Provide the [x, y] coordinate of the cell's center where the given text is located.  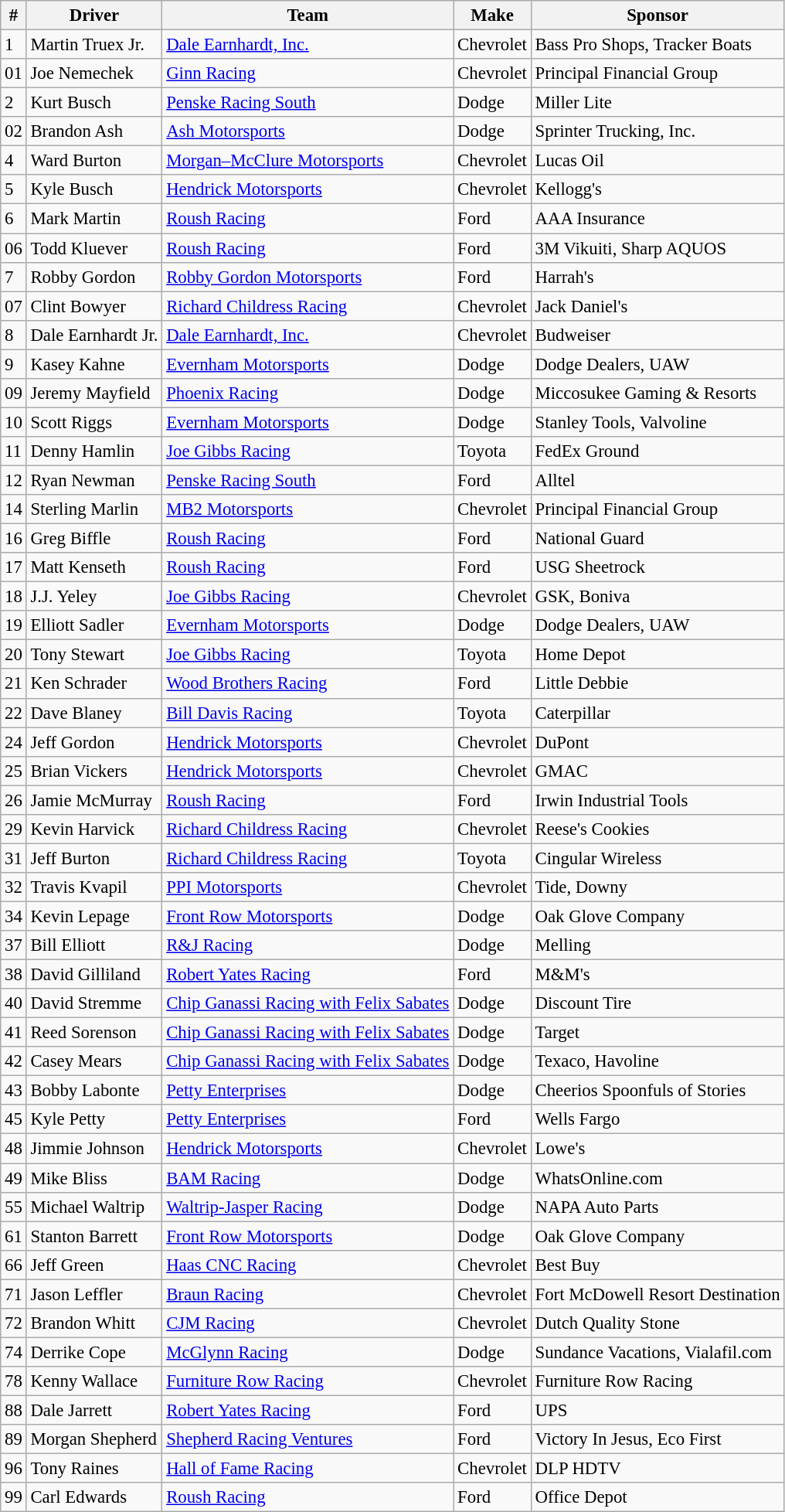
Kevin Lepage [94, 916]
42 [14, 1061]
12 [14, 480]
Kasey Kahne [94, 364]
Tide, Downy [658, 887]
Reese's Cookies [658, 829]
Little Debbie [658, 684]
72 [14, 1323]
Bass Pro Shops, Tracker Boats [658, 45]
2 [14, 103]
MB2 Motorsports [308, 509]
CJM Racing [308, 1323]
Robby Gordon Motorsports [308, 277]
R&J Racing [308, 945]
Greg Biffle [94, 539]
Sprinter Trucking, Inc. [658, 131]
Hall of Fame Racing [308, 1469]
Brandon Ash [94, 131]
Elliott Sadler [94, 625]
32 [14, 887]
McGlynn Racing [308, 1352]
Victory In Jesus, Eco First [658, 1439]
Denny Hamlin [94, 451]
Todd Kluever [94, 248]
Clint Bowyer [94, 306]
61 [14, 1236]
Shepherd Racing Ventures [308, 1439]
Bill Elliott [94, 945]
3M Vikuiti, Sharp AQUOS [658, 248]
Phoenix Racing [308, 393]
GMAC [658, 771]
Kenny Wallace [94, 1381]
Kevin Harvick [94, 829]
Sponsor [658, 15]
USG Sheetrock [658, 567]
NAPA Auto Parts [658, 1207]
Jamie McMurray [94, 800]
WhatsOnline.com [658, 1178]
22 [14, 713]
Make [492, 15]
16 [14, 539]
43 [14, 1091]
07 [14, 306]
Kyle Busch [94, 189]
Cheerios Spoonfuls of Stories [658, 1091]
74 [14, 1352]
Driver [94, 15]
Best Buy [658, 1265]
Home Depot [658, 655]
Dave Blaney [94, 713]
DuPont [658, 742]
Texaco, Havoline [658, 1061]
Tony Stewart [94, 655]
AAA Insurance [658, 219]
88 [14, 1410]
99 [14, 1497]
Mark Martin [94, 219]
40 [14, 1003]
Caterpillar [658, 713]
FedEx Ground [658, 451]
Cingular Wireless [658, 858]
38 [14, 975]
Robby Gordon [94, 277]
David Stremme [94, 1003]
09 [14, 393]
Morgan–McClure Motorsports [308, 161]
29 [14, 829]
Miller Lite [658, 103]
17 [14, 567]
19 [14, 625]
41 [14, 1033]
Budweiser [658, 335]
M&M's [658, 975]
6 [14, 219]
Team [308, 15]
Jeremy Mayfield [94, 393]
Miccosukee Gaming & Resorts [658, 393]
Lowe's [658, 1149]
David Gilliland [94, 975]
Ryan Newman [94, 480]
66 [14, 1265]
Joe Nemechek [94, 73]
Ash Motorsports [308, 131]
BAM Racing [308, 1178]
Ken Schrader [94, 684]
Wood Brothers Racing [308, 684]
Mike Bliss [94, 1178]
89 [14, 1439]
PPI Motorsports [308, 887]
8 [14, 335]
Michael Waltrip [94, 1207]
Stanton Barrett [94, 1236]
Brian Vickers [94, 771]
Morgan Shepherd [94, 1439]
37 [14, 945]
4 [14, 161]
Sterling Marlin [94, 509]
49 [14, 1178]
1 [14, 45]
25 [14, 771]
Scott Riggs [94, 422]
# [14, 15]
20 [14, 655]
Dale Jarrett [94, 1410]
Office Depot [658, 1497]
Ginn Racing [308, 73]
24 [14, 742]
Dale Earnhardt Jr. [94, 335]
Waltrip-Jasper Racing [308, 1207]
26 [14, 800]
UPS [658, 1410]
Jimmie Johnson [94, 1149]
Sundance Vacations, Vialafil.com [658, 1352]
34 [14, 916]
Stanley Tools, Valvoline [658, 422]
21 [14, 684]
Bill Davis Racing [308, 713]
Jeff Burton [94, 858]
Tony Raines [94, 1469]
7 [14, 277]
02 [14, 131]
Casey Mears [94, 1061]
14 [14, 509]
06 [14, 248]
Derrike Cope [94, 1352]
Brandon Whitt [94, 1323]
Bobby Labonte [94, 1091]
National Guard [658, 539]
78 [14, 1381]
Jason Leffler [94, 1294]
Harrah's [658, 277]
Target [658, 1033]
96 [14, 1469]
Haas CNC Racing [308, 1265]
Lucas Oil [658, 161]
5 [14, 189]
Kyle Petty [94, 1120]
Jeff Green [94, 1265]
Travis Kvapil [94, 887]
Melling [658, 945]
11 [14, 451]
Matt Kenseth [94, 567]
Braun Racing [308, 1294]
71 [14, 1294]
Irwin Industrial Tools [658, 800]
10 [14, 422]
48 [14, 1149]
Kellogg's [658, 189]
Alltel [658, 480]
Reed Sorenson [94, 1033]
55 [14, 1207]
Carl Edwards [94, 1497]
Kurt Busch [94, 103]
GSK, Boniva [658, 597]
Fort McDowell Resort Destination [658, 1294]
Martin Truex Jr. [94, 45]
Wells Fargo [658, 1120]
Jeff Gordon [94, 742]
J.J. Yeley [94, 597]
Jack Daniel's [658, 306]
DLP HDTV [658, 1469]
Dutch Quality Stone [658, 1323]
31 [14, 858]
01 [14, 73]
18 [14, 597]
45 [14, 1120]
Discount Tire [658, 1003]
9 [14, 364]
Ward Burton [94, 161]
